Extract the [x, y] coordinate from the center of the cell holding the provided text.  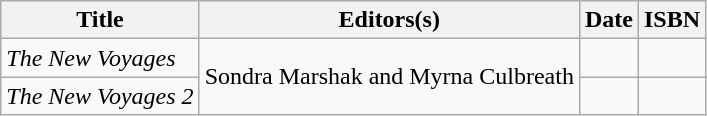
Title [100, 20]
Sondra Marshak and Myrna Culbreath [389, 77]
ISBN [672, 20]
The New Voyages 2 [100, 96]
Editors(s) [389, 20]
Date [608, 20]
The New Voyages [100, 58]
